From the cell containing the given text, extract its center point as [X, Y] coordinate. 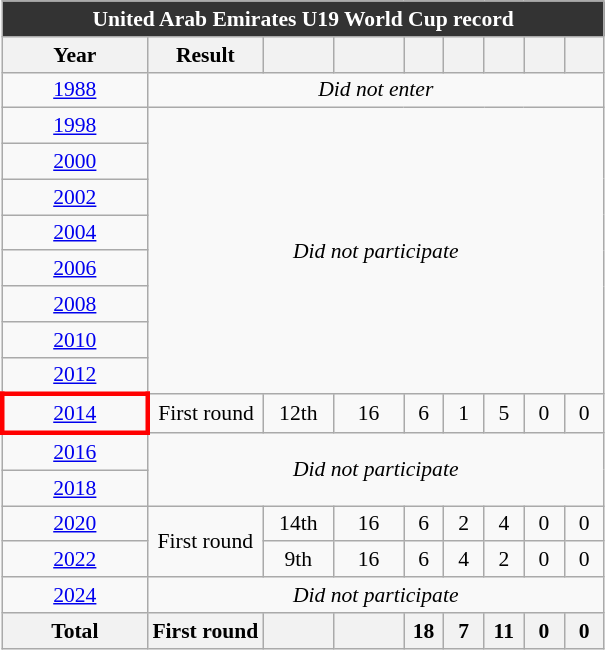
2012 [74, 376]
Did not enter [376, 90]
2004 [74, 233]
1998 [74, 126]
2010 [74, 340]
5 [504, 414]
Result [205, 55]
12th [298, 414]
2022 [74, 560]
2020 [74, 524]
11 [504, 631]
2014 [74, 414]
7 [464, 631]
Total [74, 631]
United Arab Emirates U19 World Cup record [303, 19]
2016 [74, 452]
2000 [74, 162]
14th [298, 524]
18 [424, 631]
1988 [74, 90]
1 [464, 414]
Year [74, 55]
2006 [74, 269]
2008 [74, 304]
2002 [74, 197]
2018 [74, 488]
2024 [74, 595]
9th [298, 560]
